Detect which cell encompasses the target text, then output its [X, Y] center coordinate. 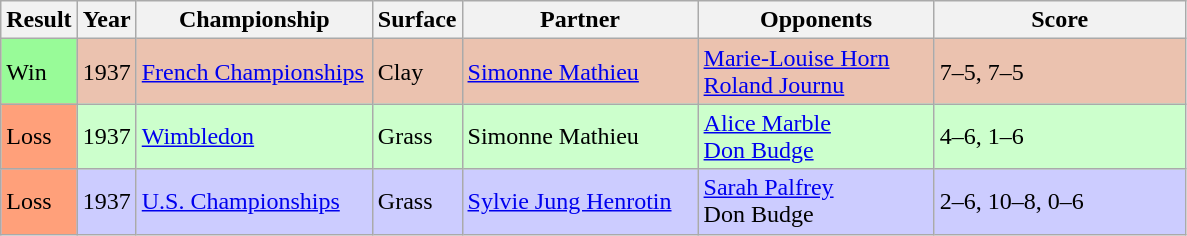
4–6, 1–6 [1060, 136]
French Championships [254, 72]
7–5, 7–5 [1060, 72]
Clay [417, 72]
Partner [580, 20]
U.S. Championships [254, 202]
Sylvie Jung Henrotin [580, 202]
Marie-Louise Horn Roland Journu [816, 72]
Wimbledon [254, 136]
Result [39, 20]
Year [106, 20]
Surface [417, 20]
Championship [254, 20]
Win [39, 72]
Score [1060, 20]
Sarah Palfrey Don Budge [816, 202]
2–6, 10–8, 0–6 [1060, 202]
Opponents [816, 20]
Alice Marble Don Budge [816, 136]
